From the cell containing the given text, extract its center point as (X, Y) coordinate. 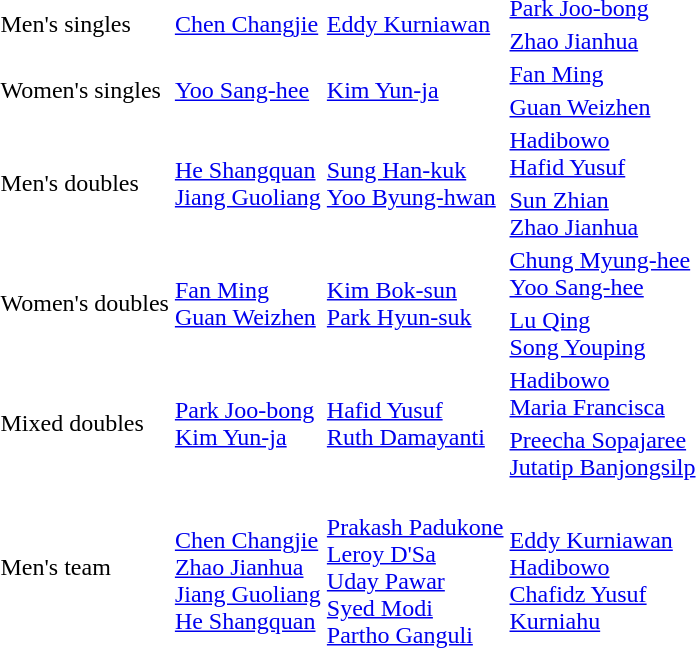
Kim Yun-ja (415, 90)
Sung Han-kuk Yoo Byung-hwan (415, 184)
Yoo Sang-hee (248, 90)
Hafid Yusuf Ruth Damayanti (415, 424)
Park Joo-bong Kim Yun-ja (248, 424)
He Shangquan Jiang Guoliang (248, 184)
Fan Ming Guan Weizhen (248, 304)
Kim Bok-sun Park Hyun-suk (415, 304)
